Provide the [X, Y] coordinate of the cell's center where the given text is located.  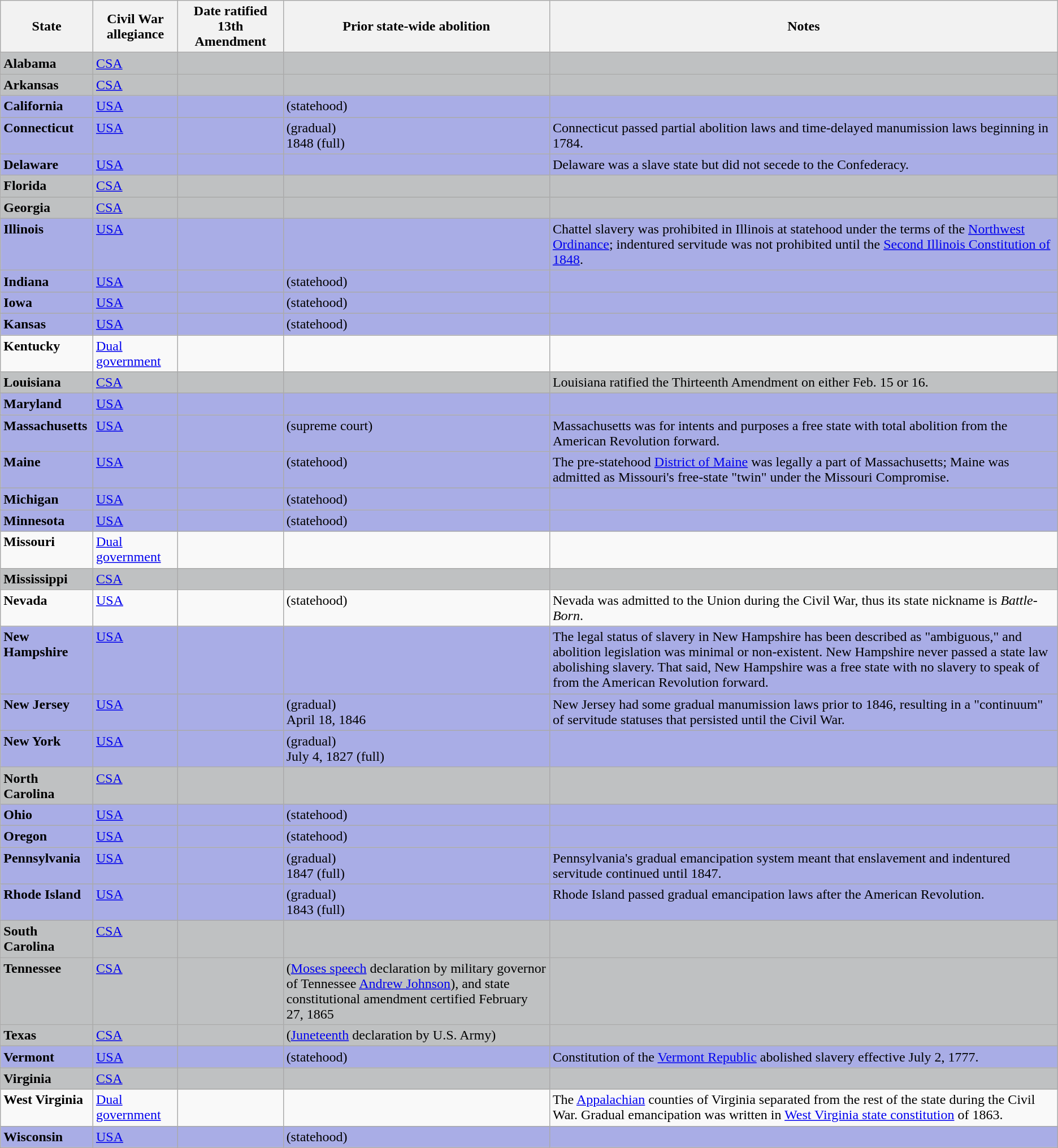
Minnesota [47, 521]
Louisiana [47, 383]
North Carolina [47, 786]
West Virginia [47, 1108]
(gradual)April 18, 1846 [416, 712]
Ohio [47, 815]
New York [47, 748]
Vermont [47, 1057]
Civil War allegiance [135, 27]
New Jersey [47, 712]
(Moses speech declaration by military governor of Tennessee Andrew Johnson), and state constitutional amendment certified February 27, 1865 [416, 991]
Texas [47, 1036]
Pennsylvania's gradual emancipation system meant that enslavement and indentured servitude continued until 1847. [804, 865]
Michigan [47, 499]
Oregon [47, 836]
Delaware [47, 164]
Maine [47, 470]
Illinois [47, 244]
Florida [47, 186]
Delaware was a slave state but did not secede to the Confederacy. [804, 164]
Mississippi [47, 579]
Nevada [47, 608]
Date ratified 13th Amendment [231, 27]
Pennsylvania [47, 865]
Connecticut passed partial abolition laws and time-delayed manumission laws beginning in 1784. [804, 136]
Notes [804, 27]
New Hampshire [47, 660]
Louisiana ratified the Thirteenth Amendment on either Feb. 15 or 16. [804, 383]
State [47, 27]
Virginia [47, 1078]
Georgia [47, 207]
Missouri [47, 549]
Massachusetts [47, 433]
Alabama [47, 63]
Arkansas [47, 85]
Indiana [47, 281]
(supreme court) [416, 433]
Rhode Island passed gradual emancipation laws after the American Revolution. [804, 902]
Maryland [47, 404]
Nevada was admitted to the Union during the Civil War, thus its state nickname is Battle-Born. [804, 608]
(gradual)1847 (full) [416, 865]
(gradual)1848 (full) [416, 136]
(gradual)July 4, 1827 (full) [416, 748]
New Jersey had some gradual manumission laws prior to 1846, resulting in a "continuum" of servitude statuses that persisted until the Civil War. [804, 712]
(Juneteenth declaration by U.S. Army) [416, 1036]
Constitution of the Vermont Republic abolished slavery effective July 2, 1777. [804, 1057]
Connecticut [47, 136]
Tennessee [47, 991]
California [47, 106]
(gradual)1843 (full) [416, 902]
Prior state-wide abolition [416, 27]
South Carolina [47, 939]
Rhode Island [47, 902]
Massachusetts was for intents and purposes a free state with total abolition from the American Revolution forward. [804, 433]
Iowa [47, 302]
Kansas [47, 324]
Kentucky [47, 353]
Wisconsin [47, 1137]
